Capture the cell that displays the provided text and extract its [X, Y] central coordinate. 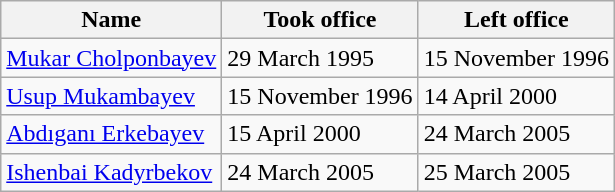
Mukar Cholponbayev [112, 58]
Left office [516, 20]
15 April 2000 [320, 134]
Ishenbai Kadyrbekov [112, 172]
14 April 2000 [516, 96]
Took office [320, 20]
25 March 2005 [516, 172]
29 March 1995 [320, 58]
Name [112, 20]
Usup Mukambayev [112, 96]
Abdıganı Erkebayev [112, 134]
